Provide the (X, Y) coordinate of the cell's center where the given text is located.  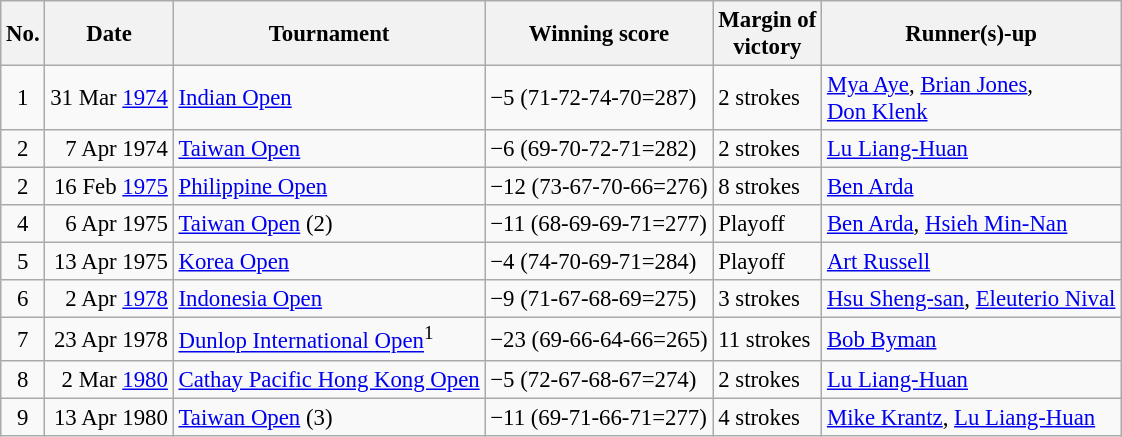
Dunlop International Open1 (329, 339)
Philippine Open (329, 187)
31 Mar 1974 (109, 98)
Tournament (329, 34)
Bob Byman (972, 339)
Margin ofvictory (768, 34)
Taiwan Open (2) (329, 224)
Indian Open (329, 98)
Indonesia Open (329, 299)
−5 (71-72-74-70=287) (599, 98)
8 (23, 379)
13 Apr 1975 (109, 262)
5 (23, 262)
13 Apr 1980 (109, 417)
6 (23, 299)
7 Apr 1974 (109, 149)
6 Apr 1975 (109, 224)
3 strokes (768, 299)
4 strokes (768, 417)
Ben Arda (972, 187)
−9 (71-67-68-69=275) (599, 299)
Mya Aye, Brian Jones, Don Klenk (972, 98)
4 (23, 224)
1 (23, 98)
8 strokes (768, 187)
−4 (74-70-69-71=284) (599, 262)
−11 (68-69-69-71=277) (599, 224)
Taiwan Open (329, 149)
16 Feb 1975 (109, 187)
Cathay Pacific Hong Kong Open (329, 379)
Taiwan Open (3) (329, 417)
9 (23, 417)
Date (109, 34)
23 Apr 1978 (109, 339)
No. (23, 34)
−6 (69-70-72-71=282) (599, 149)
11 strokes (768, 339)
−11 (69-71-66-71=277) (599, 417)
7 (23, 339)
−23 (69-66-64-66=265) (599, 339)
Winning score (599, 34)
−5 (72-67-68-67=274) (599, 379)
Art Russell (972, 262)
Runner(s)-up (972, 34)
Korea Open (329, 262)
Mike Krantz, Lu Liang-Huan (972, 417)
Hsu Sheng-san, Eleuterio Nival (972, 299)
2 Mar 1980 (109, 379)
2 Apr 1978 (109, 299)
Ben Arda, Hsieh Min-Nan (972, 224)
−12 (73-67-70-66=276) (599, 187)
